Scan for the cell matching the given text and deliver its [x, y] coordinate at center. 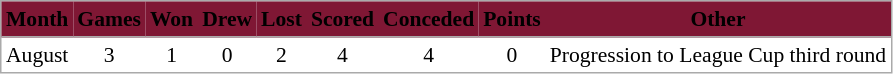
Drew [228, 20]
Lost [282, 20]
Points [512, 20]
Conceded [429, 20]
1 [171, 55]
Progression to League Cup third round [718, 55]
Won [171, 20]
3 [110, 55]
August [38, 55]
Other [718, 20]
Scored [342, 20]
2 [282, 55]
Games [110, 20]
Month [38, 20]
